Determine the (x, y) coordinate at the center of the cell enclosing the given text.  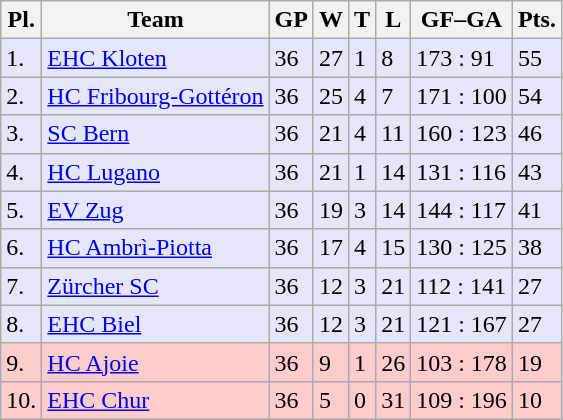
EV Zug (156, 210)
31 (394, 400)
EHC Chur (156, 400)
144 : 117 (462, 210)
1. (22, 58)
2. (22, 96)
Team (156, 20)
112 : 141 (462, 286)
HC Lugano (156, 172)
GP (291, 20)
3. (22, 134)
6. (22, 248)
26 (394, 362)
0 (362, 400)
HC Ajoie (156, 362)
EHC Kloten (156, 58)
9. (22, 362)
HC Fribourg-Gottéron (156, 96)
43 (536, 172)
SC Bern (156, 134)
4. (22, 172)
T (362, 20)
17 (330, 248)
41 (536, 210)
55 (536, 58)
5 (330, 400)
8. (22, 324)
11 (394, 134)
EHC Biel (156, 324)
46 (536, 134)
8 (394, 58)
W (330, 20)
109 : 196 (462, 400)
5. (22, 210)
Pl. (22, 20)
25 (330, 96)
160 : 123 (462, 134)
9 (330, 362)
121 : 167 (462, 324)
103 : 178 (462, 362)
38 (536, 248)
L (394, 20)
171 : 100 (462, 96)
10 (536, 400)
Pts. (536, 20)
Zürcher SC (156, 286)
7. (22, 286)
54 (536, 96)
GF–GA (462, 20)
7 (394, 96)
131 : 116 (462, 172)
HC Ambrì-Piotta (156, 248)
10. (22, 400)
130 : 125 (462, 248)
15 (394, 248)
173 : 91 (462, 58)
